Extract the (x, y) coordinate from the center of the cell holding the provided text.  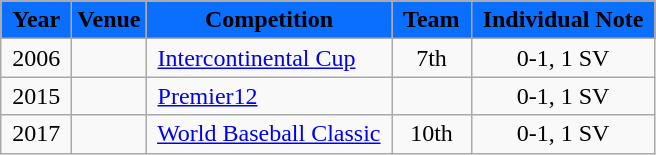
2006 (36, 58)
2017 (36, 134)
Year (36, 20)
Competition (269, 20)
Premier12 (269, 96)
Individual Note (563, 20)
Venue (109, 20)
10th (432, 134)
7th (432, 58)
2015 (36, 96)
Intercontinental Cup (269, 58)
World Baseball Classic (269, 134)
Team (432, 20)
